Extract the (X, Y) coordinate from the center of the cell holding the provided text.  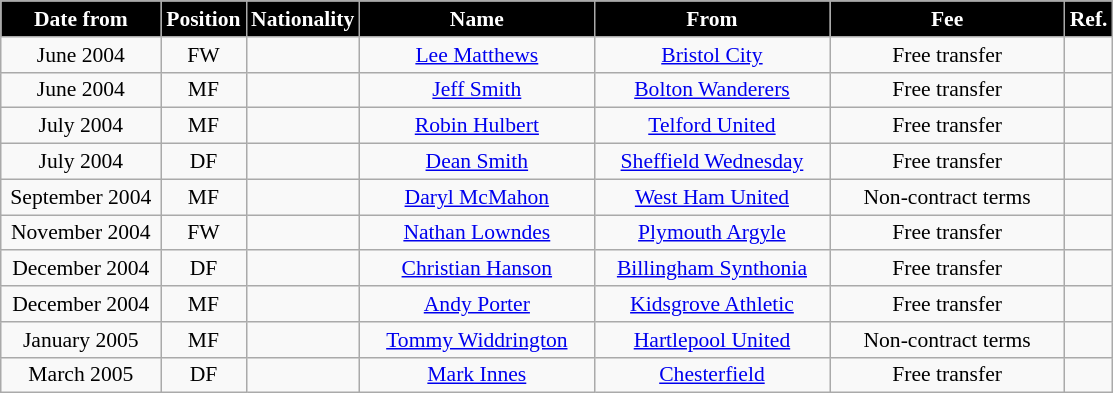
Name (476, 19)
Billingham Synthonia (712, 269)
Jeff Smith (476, 90)
Daryl McMahon (476, 197)
September 2004 (81, 197)
Sheffield Wednesday (712, 162)
Tommy Widdrington (476, 340)
Hartlepool United (712, 340)
Chesterfield (712, 375)
November 2004 (81, 233)
Fee (948, 19)
Lee Matthews (476, 55)
Bolton Wanderers (712, 90)
January 2005 (81, 340)
Ref. (1089, 19)
Mark Innes (476, 375)
From (712, 19)
Kidsgrove Athletic (712, 304)
West Ham United (712, 197)
Position (204, 19)
Dean Smith (476, 162)
Bristol City (712, 55)
Nationality (302, 19)
Christian Hanson (476, 269)
Plymouth Argyle (712, 233)
Robin Hulbert (476, 126)
Date from (81, 19)
Telford United (712, 126)
March 2005 (81, 375)
Andy Porter (476, 304)
Nathan Lowndes (476, 233)
